Scan for the cell matching the given text and deliver its (x, y) coordinate at center. 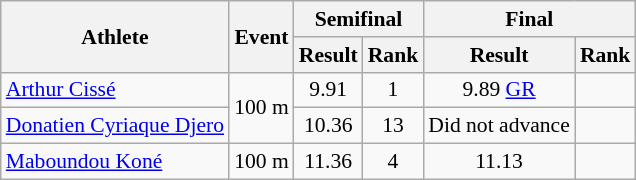
Donatien Cyriaque Djero (115, 126)
Did not advance (499, 126)
11.36 (328, 162)
Arthur Cissé (115, 90)
10.36 (328, 126)
Maboundou Koné (115, 162)
11.13 (499, 162)
13 (394, 126)
Final (529, 19)
4 (394, 162)
9.91 (328, 90)
9.89 GR (499, 90)
Athlete (115, 36)
Event (262, 36)
Semifinal (358, 19)
1 (394, 90)
